Output the [X, Y] coordinate of the center of the cell containing the given text.  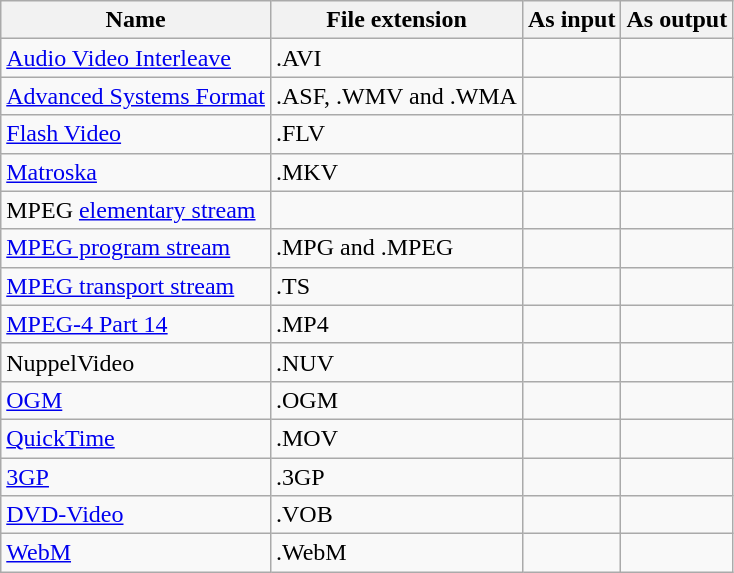
QuickTime [136, 438]
.NUV [396, 362]
.VOB [396, 515]
Advanced Systems Format [136, 96]
Flash Video [136, 134]
MPEG transport stream [136, 286]
NuppelVideo [136, 362]
Audio Video Interleave [136, 58]
.ASF, .WMV and .WMA [396, 96]
.TS [396, 286]
WebM [136, 553]
File extension [396, 20]
As output [677, 20]
MPEG elementary stream [136, 210]
3GP [136, 477]
.MPG and .MPEG [396, 248]
.MP4 [396, 324]
.WebM [396, 553]
.AVI [396, 58]
As input [571, 20]
.OGM [396, 400]
DVD-Video [136, 515]
OGM [136, 400]
Matroska [136, 172]
.MOV [396, 438]
MPEG program stream [136, 248]
.3GP [396, 477]
MPEG-4 Part 14 [136, 324]
.FLV [396, 134]
Name [136, 20]
.MKV [396, 172]
